Determine the (X, Y) coordinate at the center of the cell enclosing the given text.  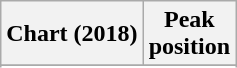
Peakposition (189, 34)
Chart (2018) (72, 34)
